Capture the cell that displays the provided text and extract its [X, Y] central coordinate. 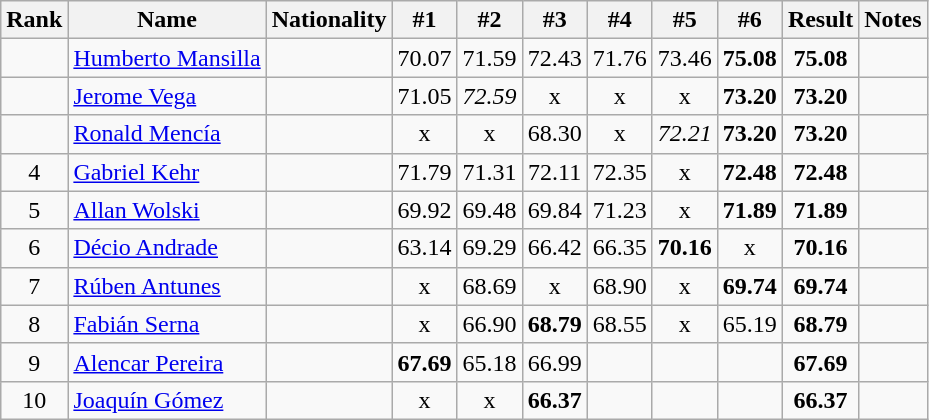
5 [34, 210]
#6 [750, 20]
8 [34, 324]
6 [34, 248]
68.55 [620, 324]
#5 [684, 20]
#2 [490, 20]
Décio Andrade [167, 248]
Notes [893, 20]
#4 [620, 20]
72.35 [620, 172]
69.84 [554, 210]
71.79 [424, 172]
71.05 [424, 96]
Rank [34, 20]
65.18 [490, 362]
72.21 [684, 134]
Result [820, 20]
Ronald Mencía [167, 134]
69.29 [490, 248]
68.30 [554, 134]
10 [34, 400]
69.48 [490, 210]
65.19 [750, 324]
#1 [424, 20]
72.43 [554, 58]
7 [34, 286]
Fabián Serna [167, 324]
63.14 [424, 248]
Allan Wolski [167, 210]
72.11 [554, 172]
66.90 [490, 324]
68.69 [490, 286]
71.31 [490, 172]
Name [167, 20]
Gabriel Kehr [167, 172]
72.59 [490, 96]
Jerome Vega [167, 96]
71.59 [490, 58]
71.23 [620, 210]
4 [34, 172]
69.92 [424, 210]
Humberto Mansilla [167, 58]
68.90 [620, 286]
66.42 [554, 248]
#3 [554, 20]
Nationality [329, 20]
Alencar Pereira [167, 362]
71.76 [620, 58]
70.07 [424, 58]
Rúben Antunes [167, 286]
73.46 [684, 58]
9 [34, 362]
Joaquín Gómez [167, 400]
66.99 [554, 362]
66.35 [620, 248]
